Pinpoint the cell where the given text exists, returning its [x, y] midpoint coordinate. 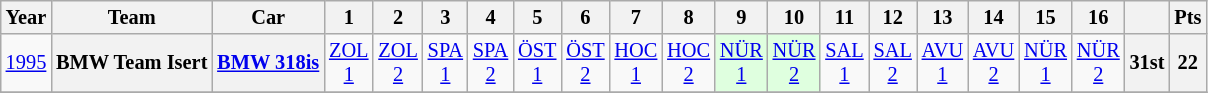
AVU1 [942, 63]
10 [794, 17]
14 [994, 17]
SAL2 [893, 63]
5 [537, 17]
ÖST2 [585, 63]
BMW Team Isert [132, 63]
1995 [26, 63]
6 [585, 17]
Team [132, 17]
9 [742, 17]
SPA2 [490, 63]
ZOL1 [348, 63]
SAL1 [844, 63]
3 [446, 17]
22 [1188, 63]
HOC1 [636, 63]
ZOL2 [398, 63]
12 [893, 17]
11 [844, 17]
Pts [1188, 17]
1 [348, 17]
15 [1046, 17]
2 [398, 17]
ÖST1 [537, 63]
Year [26, 17]
31st [1148, 63]
13 [942, 17]
BMW 318is [268, 63]
AVU2 [994, 63]
7 [636, 17]
16 [1098, 17]
4 [490, 17]
SPA1 [446, 63]
8 [688, 17]
HOC2 [688, 63]
Car [268, 17]
